From the cell containing the given text, extract its center point as (x, y) coordinate. 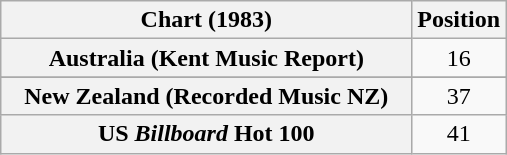
41 (459, 134)
Position (459, 20)
16 (459, 58)
US Billboard Hot 100 (206, 134)
Australia (Kent Music Report) (206, 58)
37 (459, 96)
Chart (1983) (206, 20)
New Zealand (Recorded Music NZ) (206, 96)
